Determine the [x, y] coordinate at the center of the cell enclosing the given text.  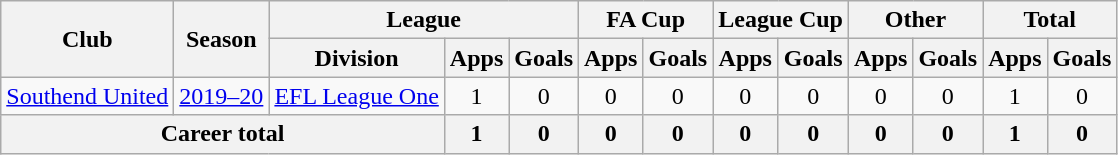
League [424, 20]
Season [222, 39]
League Cup [781, 20]
Other [915, 20]
Club [88, 39]
Total [1050, 20]
EFL League One [356, 96]
Southend United [88, 96]
FA Cup [646, 20]
Career total [223, 134]
Division [356, 58]
2019–20 [222, 96]
